From the cell containing the given text, extract its center point as (x, y) coordinate. 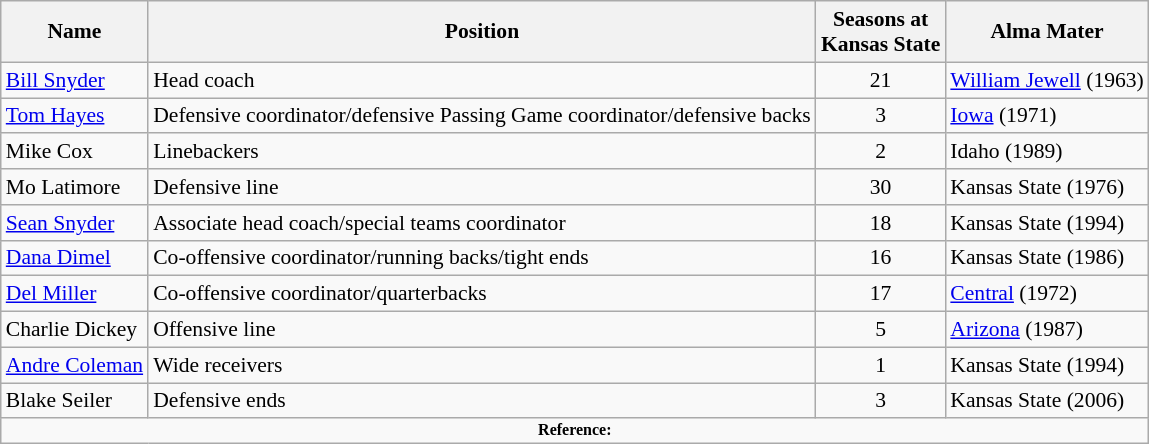
Kansas State (2006) (1047, 401)
Reference: (575, 431)
Sean Snyder (74, 223)
Linebackers (482, 152)
Offensive line (482, 330)
Defensive coordinator/defensive Passing Game coordinator/defensive backs (482, 116)
21 (880, 80)
Kansas State (1986) (1047, 258)
Name (74, 32)
Charlie Dickey (74, 330)
16 (880, 258)
Alma Mater (1047, 32)
1 (880, 365)
Dana Dimel (74, 258)
Defensive line (482, 187)
Tom Hayes (74, 116)
Defensive ends (482, 401)
Arizona (1987) (1047, 330)
Idaho (1989) (1047, 152)
Kansas State (1976) (1047, 187)
Mo Latimore (74, 187)
17 (880, 294)
2 (880, 152)
Head coach (482, 80)
5 (880, 330)
Wide receivers (482, 365)
Bill Snyder (74, 80)
Associate head coach/special teams coordinator (482, 223)
Andre Coleman (74, 365)
Seasons atKansas State (880, 32)
30 (880, 187)
Position (482, 32)
William Jewell (1963) (1047, 80)
18 (880, 223)
Iowa (1971) (1047, 116)
Blake Seiler (74, 401)
Co-offensive coordinator/running backs/tight ends (482, 258)
Mike Cox (74, 152)
Del Miller (74, 294)
Central (1972) (1047, 294)
Co-offensive coordinator/quarterbacks (482, 294)
